Provide the (X, Y) coordinate of the cell's center where the given text is located.  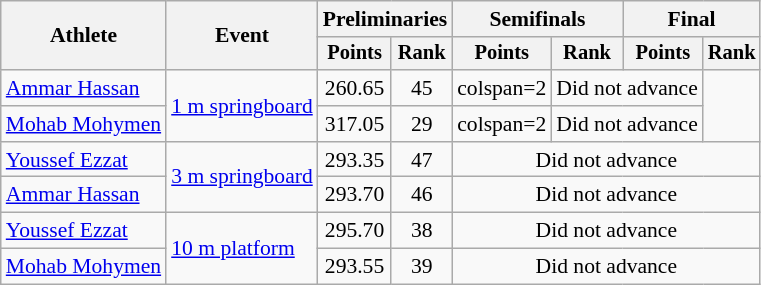
Preliminaries (385, 19)
Athlete (84, 36)
45 (422, 88)
Final (692, 19)
47 (422, 160)
295.70 (355, 231)
46 (422, 195)
38 (422, 231)
39 (422, 267)
293.55 (355, 267)
10 m platform (242, 248)
293.70 (355, 195)
Semifinals (538, 19)
260.65 (355, 88)
1 m springboard (242, 106)
3 m springboard (242, 178)
Event (242, 36)
317.05 (355, 124)
293.35 (355, 160)
29 (422, 124)
